From the cell containing the given text, extract its center point as (x, y) coordinate. 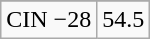
54.5 (124, 20)
CIN −28 (49, 20)
